Return (X, Y) of the center of cell containing provided text 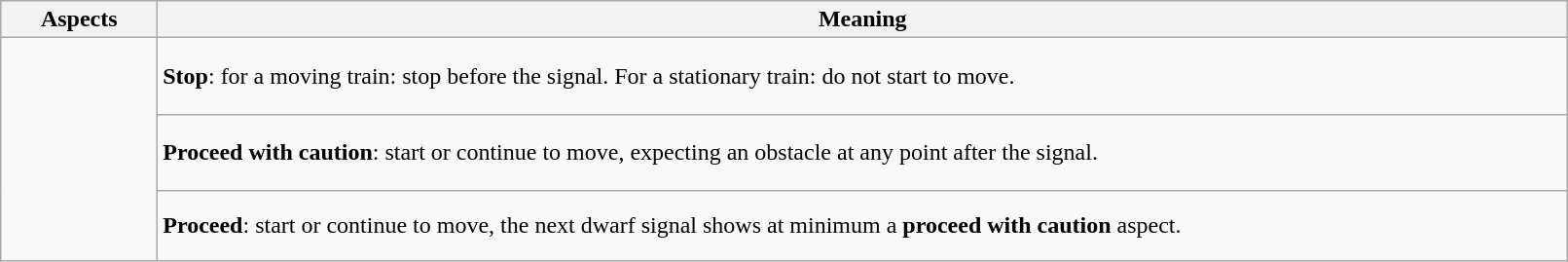
Stop: for a moving train: stop before the signal. For a stationary train: do not start to move. (862, 76)
Proceed with caution: start or continue to move, expecting an obstacle at any point after the signal. (862, 152)
Meaning (862, 19)
Aspects (80, 19)
Proceed: start or continue to move, the next dwarf signal shows at minimum a proceed with caution aspect. (862, 226)
